Identify which cell holds the provided text, then report its [x, y] central coordinate. 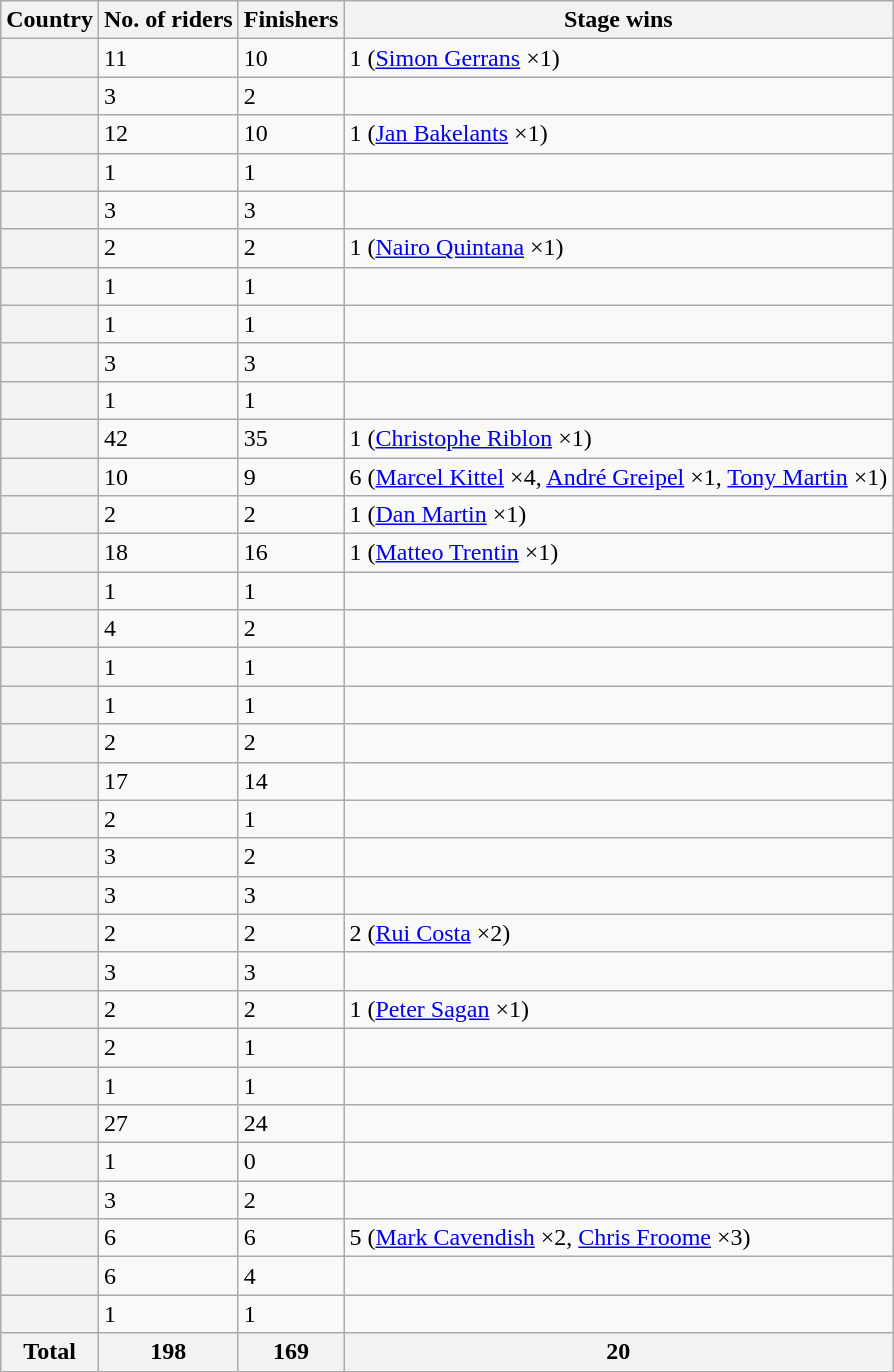
Total [50, 1352]
0 [291, 1162]
20 [618, 1352]
No. of riders [168, 20]
11 [168, 58]
12 [168, 134]
6 (Marcel Kittel ×4, André Greipel ×1, Tony Martin ×1) [618, 477]
1 (Nairo Quintana ×1) [618, 248]
169 [291, 1352]
18 [168, 553]
42 [168, 438]
1 (Simon Gerrans ×1) [618, 58]
27 [168, 1124]
5 (Mark Cavendish ×2, Chris Froome ×3) [618, 1238]
Finishers [291, 20]
14 [291, 781]
24 [291, 1124]
Stage wins [618, 20]
1 (Peter Sagan ×1) [618, 1009]
Country [50, 20]
1 (Jan Bakelants ×1) [618, 134]
2 (Rui Costa ×2) [618, 933]
1 (Dan Martin ×1) [618, 515]
1 (Christophe Riblon ×1) [618, 438]
17 [168, 781]
198 [168, 1352]
16 [291, 553]
35 [291, 438]
1 (Matteo Trentin ×1) [618, 553]
9 [291, 477]
